Output the [X, Y] coordinate of the center of the cell containing the given text.  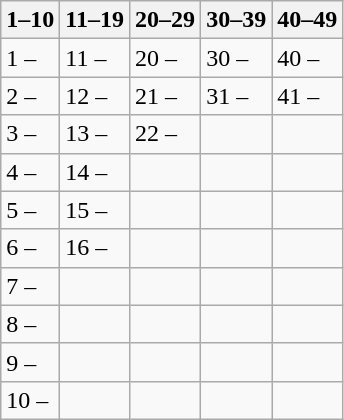
2 – [30, 96]
30 – [236, 58]
6 – [30, 248]
10 – [30, 400]
20–29 [166, 20]
30–39 [236, 20]
15 – [95, 210]
20 – [166, 58]
22 – [166, 134]
11 – [95, 58]
13 – [95, 134]
40–49 [308, 20]
1 – [30, 58]
1–10 [30, 20]
11–19 [95, 20]
41 – [308, 96]
5 – [30, 210]
4 – [30, 172]
12 – [95, 96]
9 – [30, 362]
21 – [166, 96]
16 – [95, 248]
8 – [30, 324]
31 – [236, 96]
40 – [308, 58]
14 – [95, 172]
7 – [30, 286]
3 – [30, 134]
